Find where the given text appears and provide that cell's center as (X, Y) coordinate. 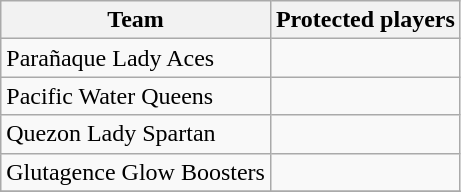
Parañaque Lady Aces (136, 58)
Protected players (365, 20)
Quezon Lady Spartan (136, 134)
Glutagence Glow Boosters (136, 172)
Pacific Water Queens (136, 96)
Team (136, 20)
